Return the [X, Y] coordinate for the center point of the cell that contains the specified text.  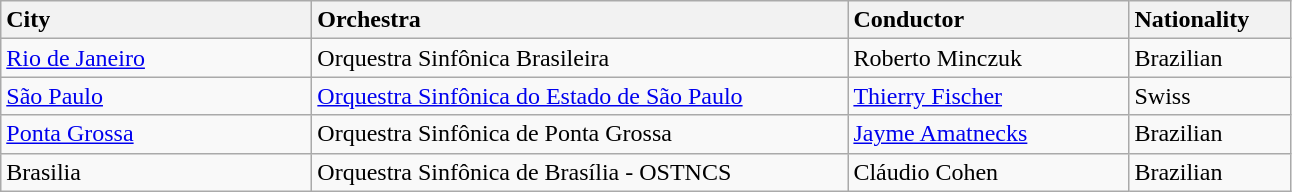
City [156, 20]
Rio de Janeiro [156, 58]
Conductor [988, 20]
Orquestra Sinfônica de Brasília - OSTNCS [580, 172]
Orquestra Sinfônica Brasileira [580, 58]
São Paulo [156, 96]
Ponta Grossa [156, 134]
Orquestra Sinfônica de Ponta Grossa [580, 134]
Orchestra [580, 20]
Swiss [1210, 96]
Cláudio Cohen [988, 172]
Jayme Amatnecks [988, 134]
Brasilia [156, 172]
Orquestra Sinfônica do Estado de São Paulo [580, 96]
Thierry Fischer [988, 96]
Roberto Minczuk [988, 58]
Nationality [1210, 20]
